Output the (x, y) coordinate of the center of the cell containing the given text.  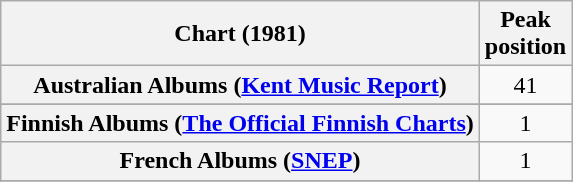
French Albums (SNEP) (240, 161)
41 (525, 85)
Finnish Albums (The Official Finnish Charts) (240, 123)
Chart (1981) (240, 34)
Australian Albums (Kent Music Report) (240, 85)
Peakposition (525, 34)
